Return (X, Y) of the center of cell containing provided text 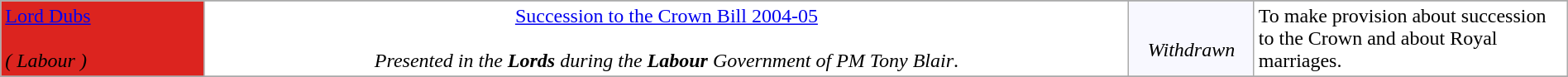
Withdrawn (1192, 39)
To make provision about succession to the Crown and about Royal marriages. (1411, 39)
Lord Dubs( Labour ) (103, 39)
Succession to the Crown Bill 2004-05Presented in the Lords during the Labour Government of PM Tony Blair. (667, 39)
